Return [X, Y] of the center of cell containing provided text 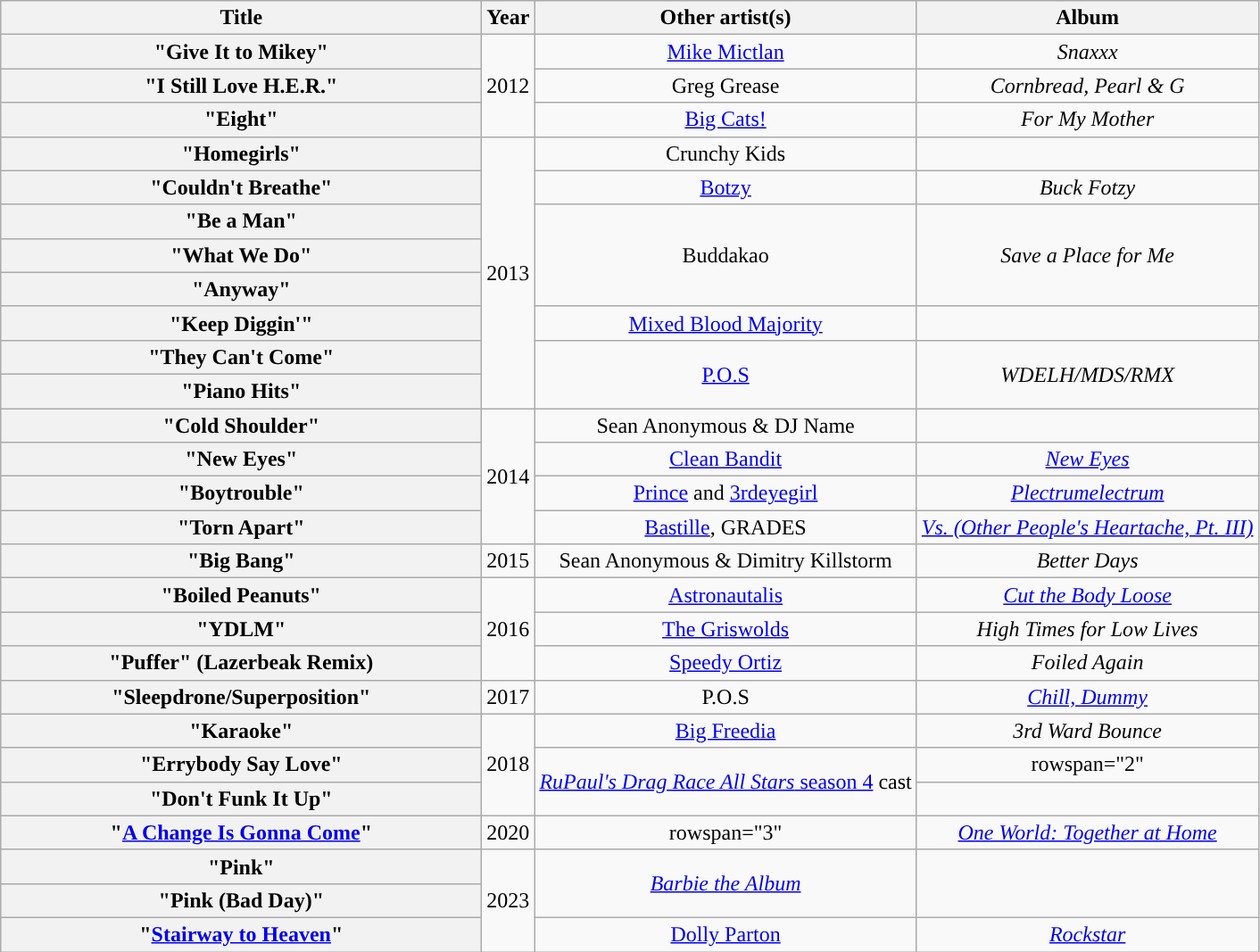
Barbie the Album [725, 883]
Sean Anonymous & Dimitry Killstorm [725, 561]
"Torn Apart" [241, 527]
Greg Grease [725, 86]
"Give It to Mikey" [241, 52]
WDELH/MDS/RMX [1087, 374]
"Don't Funk It Up" [241, 799]
"Cold Shoulder" [241, 426]
2017 [509, 697]
"Pink" [241, 866]
Botzy [725, 187]
2012 [509, 86]
One World: Together at Home [1087, 832]
Prince and 3rdeyegirl [725, 493]
"Piano Hits" [241, 391]
"Puffer" (Lazerbeak Remix) [241, 663]
rowspan="2" [1087, 765]
Sean Anonymous & DJ Name [725, 426]
"Big Bang" [241, 561]
Rockstar [1087, 934]
Clean Bandit [725, 459]
Other artist(s) [725, 18]
The Griswolds [725, 629]
Cut the Body Loose [1087, 595]
Buddakao [725, 255]
"Boytrouble" [241, 493]
Cornbread, Pearl & G [1087, 86]
Big Freedia [725, 731]
RuPaul's Drag Race All Stars season 4 cast [725, 782]
"They Can't Come" [241, 357]
Astronautalis [725, 595]
Buck Fotzy [1087, 187]
"Anyway" [241, 289]
Plectrumelectrum [1087, 493]
"Be a Man" [241, 221]
Year [509, 18]
Snaxxx [1087, 52]
Album [1087, 18]
Mixed Blood Majority [725, 323]
3rd Ward Bounce [1087, 731]
2023 [509, 900]
2020 [509, 832]
2016 [509, 629]
"Couldn't Breathe" [241, 187]
Speedy Ortiz [725, 663]
"What We Do" [241, 255]
For My Mother [1087, 120]
Vs. (Other People's Heartache, Pt. III) [1087, 527]
"New Eyes" [241, 459]
"Stairway to Heaven" [241, 934]
"Karaoke" [241, 731]
"Homegirls" [241, 153]
"Eight" [241, 120]
Title [241, 18]
2013 [509, 272]
"YDLM" [241, 629]
Foiled Again [1087, 663]
"Sleepdrone/Superposition" [241, 697]
Mike Mictlan [725, 52]
2018 [509, 765]
"Pink (Bad Day)" [241, 900]
Chill, Dummy [1087, 697]
New Eyes [1087, 459]
"Boiled Peanuts" [241, 595]
Crunchy Kids [725, 153]
2015 [509, 561]
Bastille, GRADES [725, 527]
Better Days [1087, 561]
High Times for Low Lives [1087, 629]
Save a Place for Me [1087, 255]
"A Change Is Gonna Come" [241, 832]
"I Still Love H.E.R." [241, 86]
rowspan="3" [725, 832]
"Keep Diggin'" [241, 323]
"Errybody Say Love" [241, 765]
Dolly Parton [725, 934]
Big Cats! [725, 120]
2014 [509, 476]
